For the text-containing cell, return its midpoint in [x, y] coordinate format. 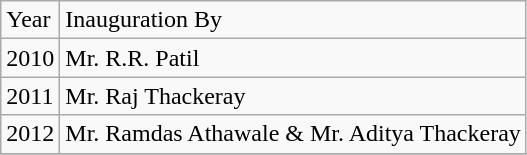
2011 [30, 96]
Inauguration By [294, 20]
Mr. R.R. Patil [294, 58]
Mr. Raj Thackeray [294, 96]
2010 [30, 58]
Mr. Ramdas Athawale & Mr. Aditya Thackeray [294, 134]
Year [30, 20]
2012 [30, 134]
